Pinpoint the cell where the given text exists, returning its [x, y] midpoint coordinate. 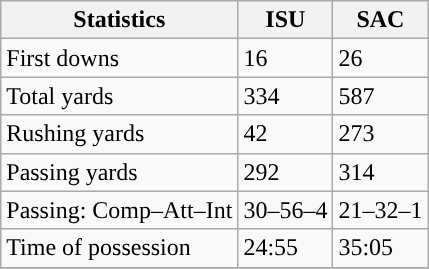
Total yards [120, 96]
334 [286, 96]
35:05 [380, 248]
Passing: Comp–Att–Int [120, 210]
Rushing yards [120, 134]
Passing yards [120, 172]
26 [380, 58]
273 [380, 134]
42 [286, 134]
30–56–4 [286, 210]
587 [380, 96]
Time of possession [120, 248]
24:55 [286, 248]
SAC [380, 20]
314 [380, 172]
16 [286, 58]
21–32–1 [380, 210]
ISU [286, 20]
292 [286, 172]
First downs [120, 58]
Statistics [120, 20]
